Locate the cell with the specified text and output its [X, Y] center coordinate. 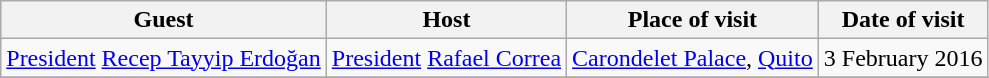
Host [446, 20]
Place of visit [693, 20]
President Recep Tayyip Erdoğan [164, 58]
Carondelet Palace, Quito [693, 58]
Date of visit [903, 20]
3 February 2016 [903, 58]
President Rafael Correa [446, 58]
Guest [164, 20]
